Pinpoint the cell where the given text exists, returning its (x, y) midpoint coordinate. 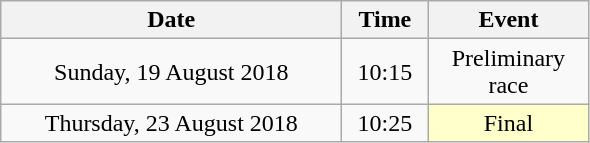
Preliminary race (508, 72)
10:15 (385, 72)
10:25 (385, 123)
Sunday, 19 August 2018 (172, 72)
Event (508, 20)
Thursday, 23 August 2018 (172, 123)
Date (172, 20)
Time (385, 20)
Final (508, 123)
